Capture the cell that displays the provided text and extract its (X, Y) central coordinate. 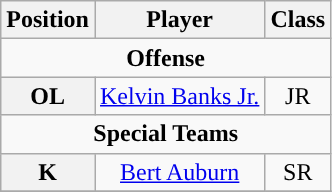
Bert Auburn (179, 172)
JR (298, 96)
Kelvin Banks Jr. (179, 96)
Special Teams (166, 134)
SR (298, 172)
Offense (166, 58)
Position (48, 20)
OL (48, 96)
Class (298, 20)
Player (179, 20)
K (48, 172)
